For the text-containing cell, return its midpoint in [x, y] coordinate format. 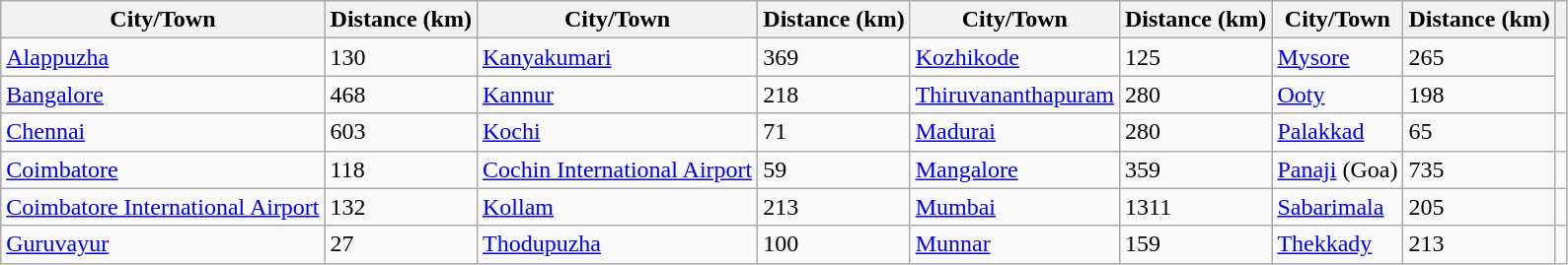
159 [1195, 244]
Ooty [1338, 95]
Palakkad [1338, 132]
125 [1195, 57]
71 [834, 132]
59 [834, 169]
603 [401, 132]
Guruvayur [163, 244]
118 [401, 169]
27 [401, 244]
Thekkady [1338, 244]
198 [1479, 95]
Sabarimala [1338, 207]
Mangalore [1014, 169]
205 [1479, 207]
Thiruvananthapuram [1014, 95]
Kozhikode [1014, 57]
265 [1479, 57]
Mumbai [1014, 207]
Kochi [617, 132]
Alappuzha [163, 57]
468 [401, 95]
Coimbatore International Airport [163, 207]
Madurai [1014, 132]
Panaji (Goa) [1338, 169]
Kanyakumari [617, 57]
65 [1479, 132]
735 [1479, 169]
Kollam [617, 207]
Chennai [163, 132]
Coimbatore [163, 169]
359 [1195, 169]
Bangalore [163, 95]
100 [834, 244]
1311 [1195, 207]
Mysore [1338, 57]
Munnar [1014, 244]
218 [834, 95]
130 [401, 57]
Thodupuzha [617, 244]
132 [401, 207]
369 [834, 57]
Kannur [617, 95]
Cochin International Airport [617, 169]
